Return the [X, Y] coordinate for the center point of the cell that contains the specified text.  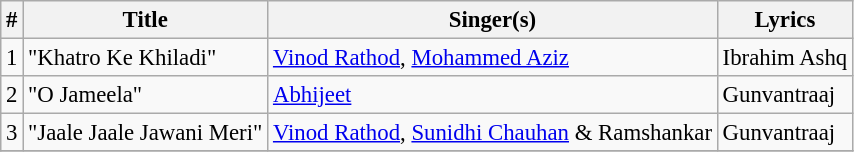
"Jaale Jaale Jawani Meri" [146, 133]
Vinod Rathod, Mohammed Aziz [493, 58]
3 [12, 133]
1 [12, 58]
Title [146, 20]
Ibrahim Ashq [784, 58]
"Khatro Ke Khiladi" [146, 58]
# [12, 20]
Vinod Rathod, Sunidhi Chauhan & Ramshankar [493, 133]
"O Jameela" [146, 95]
Singer(s) [493, 20]
Lyrics [784, 20]
Abhijeet [493, 95]
2 [12, 95]
